Capture the cell that displays the provided text and extract its (x, y) central coordinate. 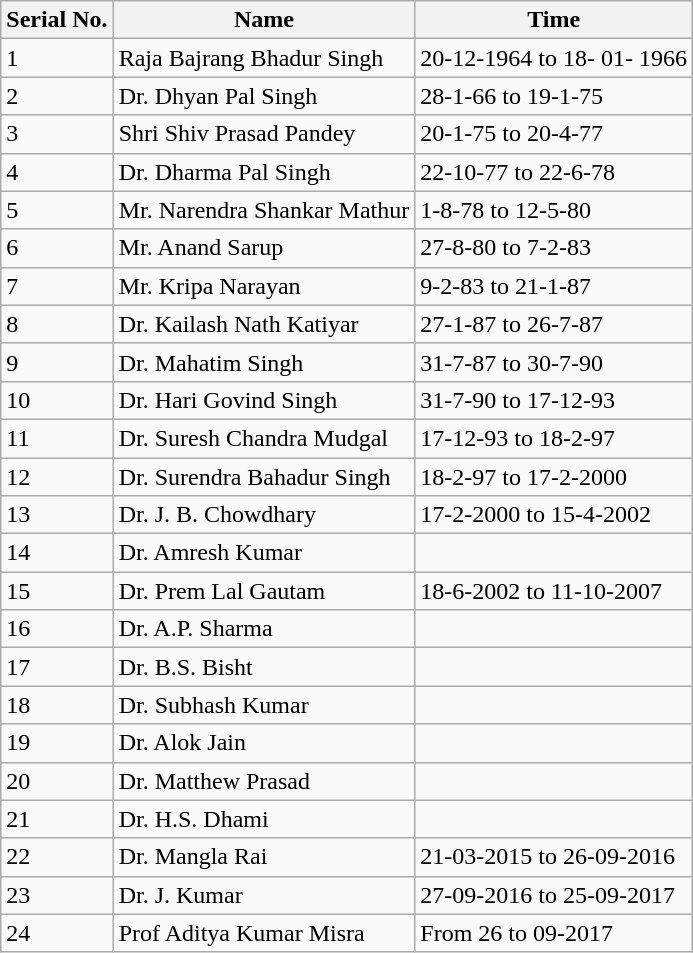
Dr. Prem Lal Gautam (264, 591)
17 (57, 667)
6 (57, 248)
18-6-2002 to 11-10-2007 (554, 591)
24 (57, 933)
Dr. Mahatim Singh (264, 362)
Dr. B.S. Bisht (264, 667)
27-09-2016 to 25-09-2017 (554, 895)
18 (57, 705)
27-1-87 to 26-7-87 (554, 324)
13 (57, 515)
Dr. Dharma Pal Singh (264, 172)
Name (264, 20)
20 (57, 781)
22-10-77 to 22-6-78 (554, 172)
11 (57, 438)
Serial No. (57, 20)
31-7-90 to 17-12-93 (554, 400)
Dr. A.P. Sharma (264, 629)
1 (57, 58)
17-12-93 to 18-2-97 (554, 438)
Prof Aditya Kumar Misra (264, 933)
Dr. Hari Govind Singh (264, 400)
14 (57, 553)
18-2-97 to 17-2-2000 (554, 477)
Dr. H.S. Dhami (264, 819)
From 26 to 09-2017 (554, 933)
21 (57, 819)
2 (57, 96)
Raja Bajrang Bhadur Singh (264, 58)
17-2-2000 to 15-4-2002 (554, 515)
10 (57, 400)
9 (57, 362)
9-2-83 to 21-1-87 (554, 286)
Dr. Mangla Rai (264, 857)
28-1-66 to 19-1-75 (554, 96)
19 (57, 743)
Dr. Amresh Kumar (264, 553)
12 (57, 477)
Mr. Narendra Shankar Mathur (264, 210)
Dr. Subhash Kumar (264, 705)
Mr. Anand Sarup (264, 248)
Shri Shiv Prasad Pandey (264, 134)
15 (57, 591)
Mr. Kripa Narayan (264, 286)
Time (554, 20)
3 (57, 134)
Dr. Dhyan Pal Singh (264, 96)
31-7-87 to 30-7-90 (554, 362)
27-8-80 to 7-2-83 (554, 248)
7 (57, 286)
Dr. Alok Jain (264, 743)
1-8-78 to 12-5-80 (554, 210)
23 (57, 895)
20-1-75 to 20-4-77 (554, 134)
Dr. J. Kumar (264, 895)
Dr. J. B. Chowdhary (264, 515)
Dr. Suresh Chandra Mudgal (264, 438)
20-12-1964 to 18- 01- 1966 (554, 58)
4 (57, 172)
5 (57, 210)
Dr. Kailash Nath Katiyar (264, 324)
8 (57, 324)
21-03-2015 to 26-09-2016 (554, 857)
Dr. Matthew Prasad (264, 781)
22 (57, 857)
16 (57, 629)
Dr. Surendra Bahadur Singh (264, 477)
